Locate the cell with the specified text and output its [x, y] center coordinate. 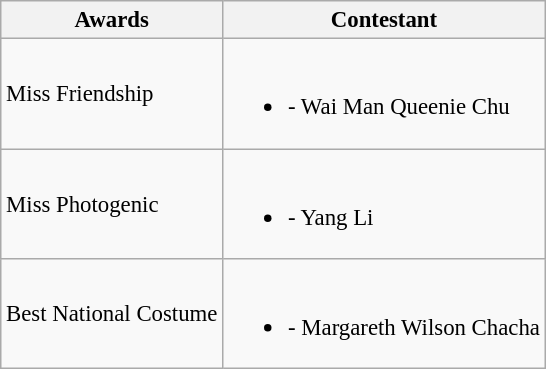
Miss Photogenic [112, 204]
- Margareth Wilson Chacha [384, 314]
Best National Costume [112, 314]
Miss Friendship [112, 94]
Contestant [384, 20]
- Wai Man Queenie Chu [384, 94]
Awards [112, 20]
- Yang Li [384, 204]
